Extract the [x, y] coordinate from the center of the cell holding the provided text.  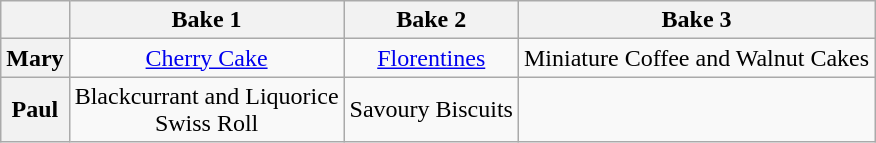
Florentines [431, 58]
Bake 2 [431, 20]
Miniature Coffee and Walnut Cakes [696, 58]
Bake 1 [206, 20]
Paul [35, 110]
Mary [35, 58]
Blackcurrant and LiquoriceSwiss Roll [206, 110]
Bake 3 [696, 20]
Savoury Biscuits [431, 110]
Cherry Cake [206, 58]
